Provide the [x, y] coordinate of the cell's center where the given text is located.  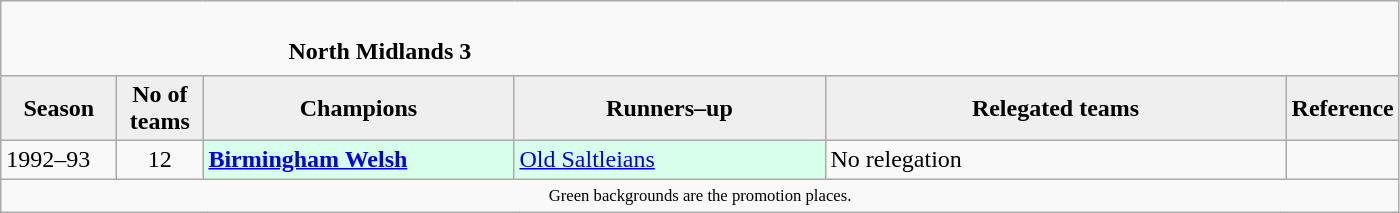
No of teams [160, 108]
No relegation [1056, 159]
Reference [1342, 108]
Green backgrounds are the promotion places. [700, 194]
Season [59, 108]
1992–93 [59, 159]
Runners–up [670, 108]
Relegated teams [1056, 108]
12 [160, 159]
Old Saltleians [670, 159]
Birmingham Welsh [358, 159]
Champions [358, 108]
